From the cell containing the given text, extract its center point as [x, y] coordinate. 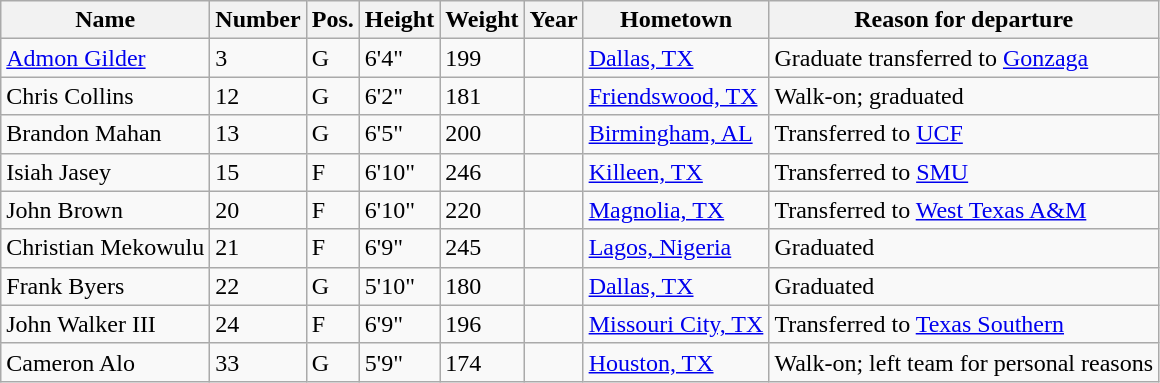
Name [106, 20]
20 [258, 210]
Magnolia, TX [676, 210]
174 [482, 362]
6'2" [399, 96]
Year [554, 20]
199 [482, 58]
Chris Collins [106, 96]
Birmingham, AL [676, 134]
Transferred to West Texas A&M [964, 210]
33 [258, 362]
Missouri City, TX [676, 324]
Cameron Alo [106, 362]
Houston, TX [676, 362]
Admon Gilder [106, 58]
5'10" [399, 286]
Graduate transferred to Gonzaga [964, 58]
245 [482, 248]
15 [258, 172]
12 [258, 96]
Transferred to UCF [964, 134]
6'5" [399, 134]
Walk-on; left team for personal reasons [964, 362]
3 [258, 58]
196 [482, 324]
John Brown [106, 210]
220 [482, 210]
24 [258, 324]
181 [482, 96]
Weight [482, 20]
13 [258, 134]
Transferred to SMU [964, 172]
Walk-on; graduated [964, 96]
Number [258, 20]
21 [258, 248]
Reason for departure [964, 20]
Brandon Mahan [106, 134]
Lagos, Nigeria [676, 248]
180 [482, 286]
6'4" [399, 58]
Hometown [676, 20]
246 [482, 172]
Transferred to Texas Southern [964, 324]
Isiah Jasey [106, 172]
Height [399, 20]
Killeen, TX [676, 172]
22 [258, 286]
5'9" [399, 362]
John Walker III [106, 324]
Christian Mekowulu [106, 248]
Pos. [332, 20]
Frank Byers [106, 286]
200 [482, 134]
Friendswood, TX [676, 96]
